Detect which cell encompasses the target text, then output its [X, Y] center coordinate. 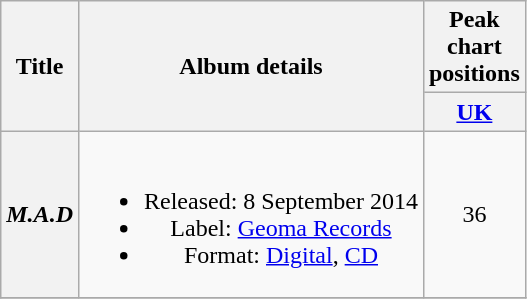
Peakchartpositions [474, 47]
UK [474, 112]
Album details [250, 66]
M.A.D [40, 214]
Released: 8 September 2014Label: Geoma RecordsFormat: Digital, CD [250, 214]
Title [40, 66]
36 [474, 214]
